Pinpoint the cell where the given text exists, returning its [X, Y] midpoint coordinate. 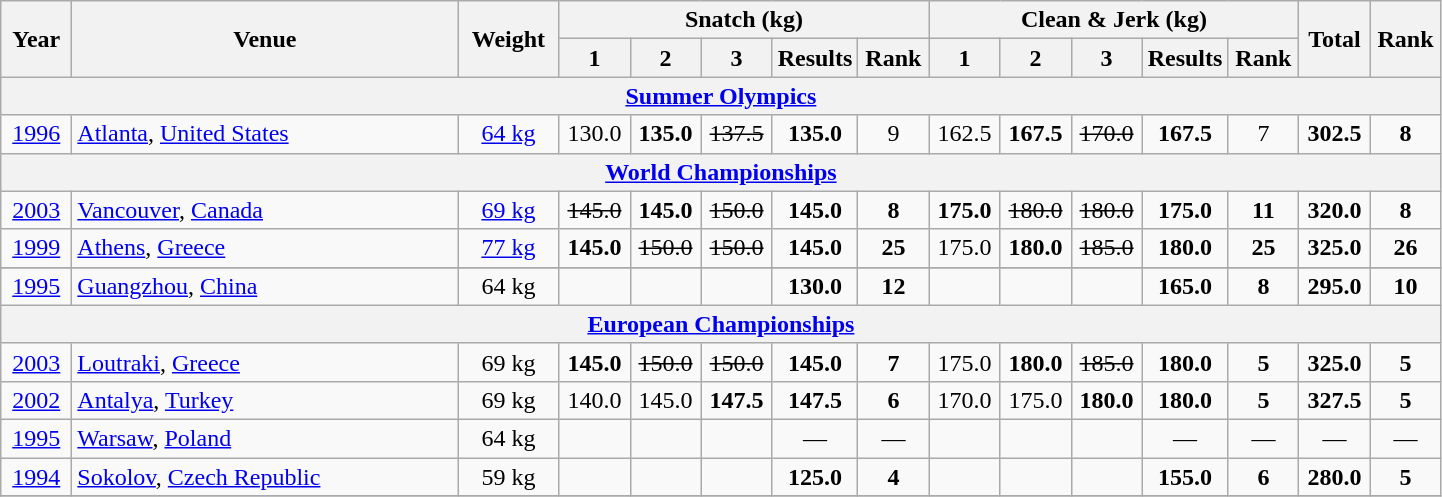
1999 [36, 248]
26 [1406, 248]
2002 [36, 400]
Warsaw, Poland [265, 438]
Antalya, Turkey [265, 400]
Guangzhou, China [265, 286]
320.0 [1334, 210]
9 [894, 134]
Sokolov, Czech Republic [265, 477]
1996 [36, 134]
165.0 [1185, 286]
Weight [508, 39]
155.0 [1185, 477]
77 kg [508, 248]
12 [894, 286]
Clean & Jerk (kg) [1114, 20]
World Championships [721, 172]
Summer Olympics [721, 96]
Total [1334, 39]
10 [1406, 286]
140.0 [594, 400]
Vancouver, Canada [265, 210]
Loutraki, Greece [265, 362]
Snatch (kg) [744, 20]
295.0 [1334, 286]
125.0 [815, 477]
Year [36, 39]
280.0 [1334, 477]
11 [1264, 210]
302.5 [1334, 134]
59 kg [508, 477]
Atlanta, United States [265, 134]
4 [894, 477]
European Championships [721, 324]
1994 [36, 477]
Venue [265, 39]
162.5 [964, 134]
137.5 [736, 134]
Athens, Greece [265, 248]
327.5 [1334, 400]
